For the text-containing cell, return its midpoint in [x, y] coordinate format. 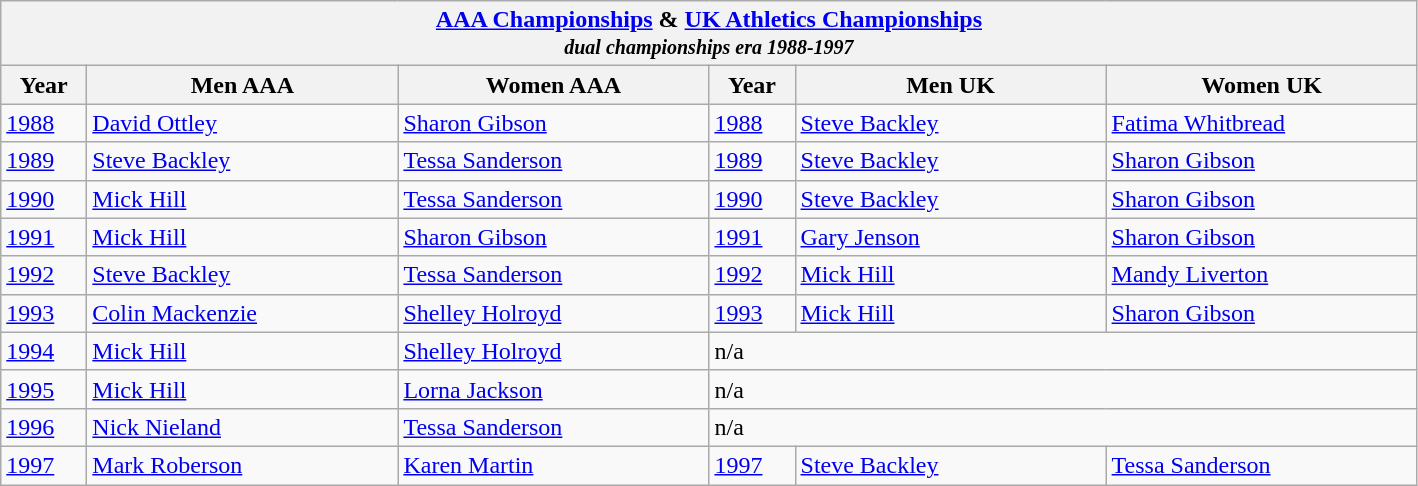
Men UK [950, 85]
Women AAA [554, 85]
1996 [44, 427]
AAA Championships & UK Athletics Championshipsdual championships era 1988-1997 [709, 34]
Fatima Whitbread [1262, 123]
Mandy Liverton [1262, 275]
1994 [44, 351]
Gary Jenson [950, 237]
Women UK [1262, 85]
1995 [44, 389]
Karen Martin [554, 465]
Lorna Jackson [554, 389]
Colin Mackenzie [242, 313]
David Ottley [242, 123]
Mark Roberson [242, 465]
Men AAA [242, 85]
Nick Nieland [242, 427]
